Provide the [x, y] coordinate of the cell's center where the given text is located.  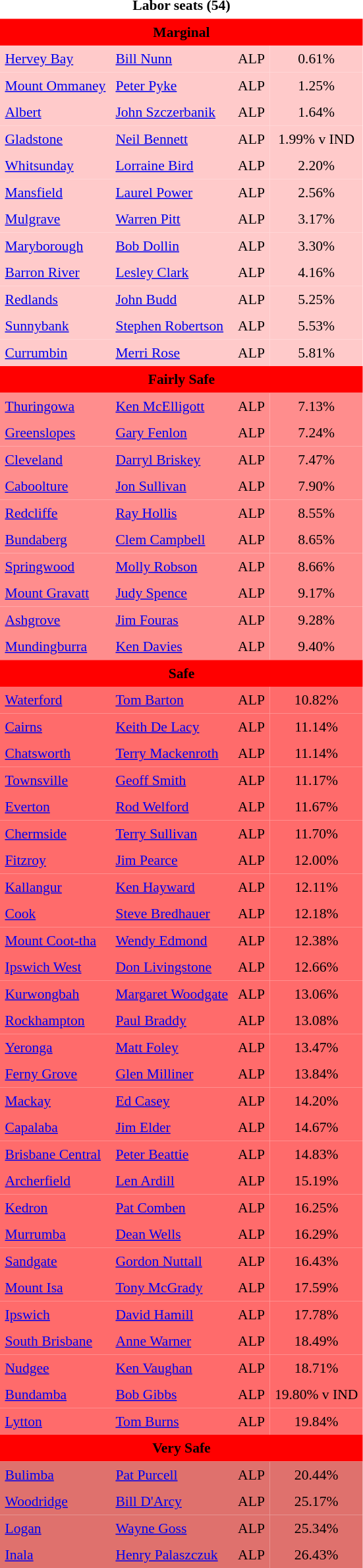
5.25% [316, 299]
Sunnybank [55, 326]
26.43% [316, 1555]
Bob Gibbs [172, 1395]
Marginal [182, 32]
Fitzroy [55, 860]
Bill D'Arcy [172, 1501]
2.20% [316, 166]
1.64% [316, 112]
David Hamill [172, 1314]
13.08% [316, 1020]
Thuringowa [55, 406]
Keith De Lacy [172, 726]
8.65% [316, 540]
9.40% [316, 646]
Merri Rose [172, 352]
Glen Milliner [172, 1074]
11.70% [316, 833]
25.17% [316, 1501]
Kedron [55, 1207]
14.67% [316, 1127]
8.66% [316, 566]
12.11% [316, 887]
Lorraine Bird [172, 166]
Redlands [55, 299]
Caboolture [55, 486]
12.66% [316, 967]
Whitsunday [55, 166]
Peter Beattie [172, 1154]
Gary Fenlon [172, 433]
14.20% [316, 1100]
19.84% [316, 1421]
Springwood [55, 566]
Murrumba [55, 1234]
Safe [182, 673]
Ken McElligott [172, 406]
Rockhampton [55, 1020]
Gordon Nuttall [172, 1261]
Bill Nunn [172, 59]
25.34% [316, 1528]
Mansfield [55, 192]
Tony McGrady [172, 1288]
Neil Bennett [172, 139]
Mount Isa [55, 1288]
Pat Purcell [172, 1474]
7.47% [316, 459]
Jon Sullivan [172, 486]
Barron River [55, 272]
Mount Ommaney [55, 85]
Sandgate [55, 1261]
Judy Spence [172, 593]
16.29% [316, 1234]
Hervey Bay [55, 59]
13.06% [316, 993]
Redcliffe [55, 513]
Paul Braddy [172, 1020]
Ashgrove [55, 619]
19.80% v IND [316, 1395]
Logan [55, 1528]
Nudgee [55, 1367]
Wayne Goss [172, 1528]
Everton [55, 807]
Peter Pyke [172, 85]
15.19% [316, 1181]
Anne Warner [172, 1341]
Very Safe [182, 1448]
Len Ardill [172, 1181]
Steve Bredhauer [172, 914]
9.28% [316, 619]
Matt Foley [172, 1047]
Maryborough [55, 245]
Ipswich West [55, 967]
7.90% [316, 486]
7.13% [316, 406]
Terry Mackenroth [172, 753]
Chermside [55, 833]
Geoff Smith [172, 780]
Ipswich [55, 1314]
Margaret Woodgate [172, 993]
11.67% [316, 807]
Henry Palaszczuk [172, 1555]
Kallangur [55, 887]
Jim Fouras [172, 619]
Kurwongbah [55, 993]
9.17% [316, 593]
John Budd [172, 299]
Bulimba [55, 1474]
Darryl Briskey [172, 459]
18.71% [316, 1367]
Fairly Safe [182, 379]
Cleveland [55, 459]
Dean Wells [172, 1234]
8.55% [316, 513]
13.84% [316, 1074]
Jim Elder [172, 1127]
Ken Vaughan [172, 1367]
1.99% v IND [316, 139]
11.17% [316, 780]
Bundamba [55, 1395]
Jim Pearce [172, 860]
Pat Comben [172, 1207]
Chatsworth [55, 753]
Ken Hayward [172, 887]
Brisbane Central [55, 1154]
Waterford [55, 700]
0.61% [316, 59]
7.24% [316, 433]
Capalaba [55, 1127]
12.18% [316, 914]
12.38% [316, 940]
Wendy Edmond [172, 940]
16.43% [316, 1261]
17.78% [316, 1314]
10.82% [316, 700]
14.83% [316, 1154]
Don Livingstone [172, 967]
4.16% [316, 272]
Laurel Power [172, 192]
Cook [55, 914]
3.17% [316, 219]
Bob Dollin [172, 245]
Archerfield [55, 1181]
Mundingburra [55, 646]
Ed Casey [172, 1100]
20.44% [316, 1474]
12.00% [316, 860]
Ken Davies [172, 646]
Ferny Grove [55, 1074]
18.49% [316, 1341]
Gladstone [55, 139]
Lesley Clark [172, 272]
Mackay [55, 1100]
Warren Pitt [172, 219]
Mulgrave [55, 219]
South Brisbane [55, 1341]
13.47% [316, 1047]
1.25% [316, 85]
Cairns [55, 726]
Tom Barton [172, 700]
Albert [55, 112]
Currumbin [55, 352]
3.30% [316, 245]
Mount Coot-tha [55, 940]
Tom Burns [172, 1421]
Bundaberg [55, 540]
Rod Welford [172, 807]
Terry Sullivan [172, 833]
5.81% [316, 352]
17.59% [316, 1288]
Ray Hollis [172, 513]
Greenslopes [55, 433]
Mount Gravatt [55, 593]
5.53% [316, 326]
Woodridge [55, 1501]
16.25% [316, 1207]
Lytton [55, 1421]
Stephen Robertson [172, 326]
Townsville [55, 780]
Clem Campbell [172, 540]
Molly Robson [172, 566]
John Szczerbanik [172, 112]
Yeronga [55, 1047]
Inala [55, 1555]
2.56% [316, 192]
